Determine the (x, y) coordinate at the center of the cell enclosing the given text.  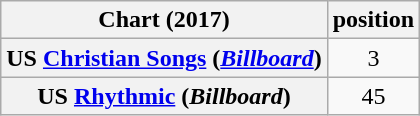
US Rhythmic (Billboard) (164, 96)
Chart (2017) (164, 20)
position (373, 20)
US Christian Songs (Billboard) (164, 58)
45 (373, 96)
3 (373, 58)
